Capture the cell that displays the provided text and extract its (X, Y) central coordinate. 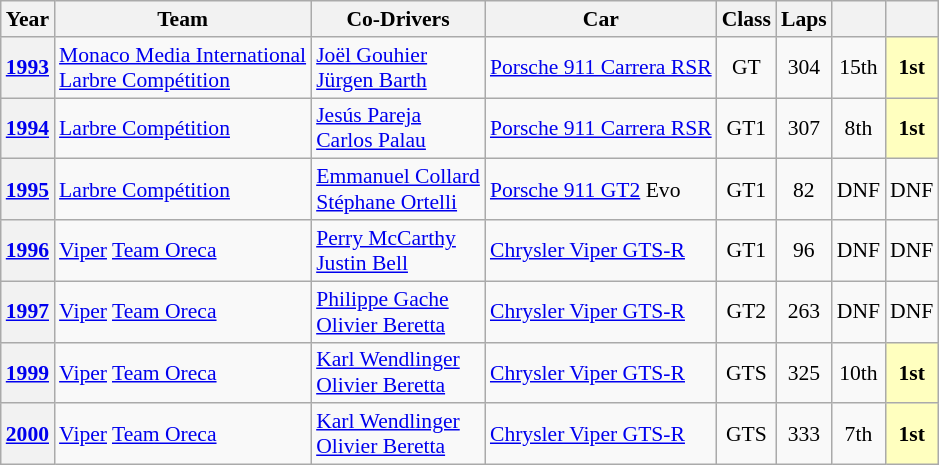
96 (804, 250)
Year (28, 19)
Laps (804, 19)
Team (182, 19)
307 (804, 128)
263 (804, 312)
2000 (28, 434)
Porsche 911 GT2 Evo (601, 190)
1997 (28, 312)
15th (858, 68)
8th (858, 128)
1999 (28, 372)
1993 (28, 68)
Perry McCarthy Justin Bell (398, 250)
7th (858, 434)
GT2 (746, 312)
Car (601, 19)
10th (858, 372)
1996 (28, 250)
Philippe Gache Olivier Beretta (398, 312)
Monaco Media International Larbre Compétition (182, 68)
325 (804, 372)
Co-Drivers (398, 19)
Joël Gouhier Jürgen Barth (398, 68)
304 (804, 68)
1994 (28, 128)
Class (746, 19)
GT (746, 68)
1995 (28, 190)
Jesús Pareja Carlos Palau (398, 128)
333 (804, 434)
Emmanuel Collard Stéphane Ortelli (398, 190)
82 (804, 190)
